Determine the [x, y] coordinate at the center of the cell enclosing the given text.  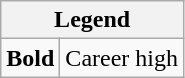
Legend [92, 20]
Bold [30, 58]
Career high [122, 58]
